Capture the cell that displays the provided text and extract its (X, Y) central coordinate. 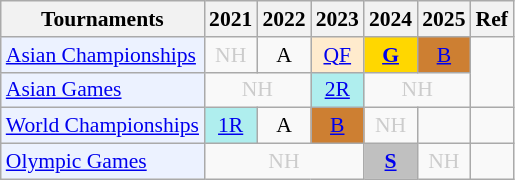
2025 (444, 19)
Olympic Games (102, 162)
QF (338, 55)
1R (230, 126)
Asian Games (102, 90)
2024 (390, 19)
2R (338, 90)
G (390, 55)
S (390, 162)
2022 (284, 19)
Tournaments (102, 19)
Ref (492, 19)
Asian Championships (102, 55)
2021 (230, 19)
2023 (338, 19)
World Championships (102, 126)
